Determine the (x, y) coordinate at the center of the cell enclosing the given text.  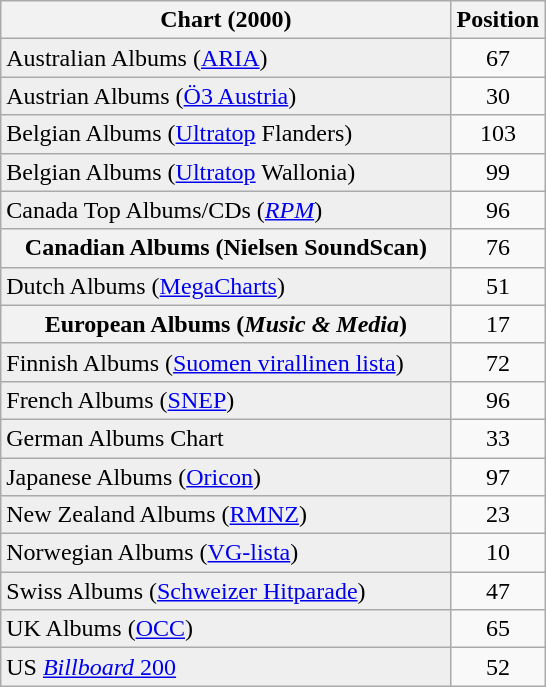
17 (498, 324)
Swiss Albums (Schweizer Hitparade) (226, 591)
European Albums (Music & Media) (226, 324)
Belgian Albums (Ultratop Flanders) (226, 134)
Japanese Albums (Oricon) (226, 477)
10 (498, 553)
Norwegian Albums (VG-lista) (226, 553)
New Zealand Albums (RMNZ) (226, 515)
97 (498, 477)
52 (498, 667)
Austrian Albums (Ö3 Austria) (226, 96)
65 (498, 629)
47 (498, 591)
US Billboard 200 (226, 667)
Position (498, 20)
67 (498, 58)
Finnish Albums (Suomen virallinen lista) (226, 362)
76 (498, 248)
33 (498, 438)
Canada Top Albums/CDs (RPM) (226, 210)
Belgian Albums (Ultratop Wallonia) (226, 172)
UK Albums (OCC) (226, 629)
Dutch Albums (MegaCharts) (226, 286)
51 (498, 286)
99 (498, 172)
Canadian Albums (Nielsen SoundScan) (226, 248)
103 (498, 134)
German Albums Chart (226, 438)
23 (498, 515)
Chart (2000) (226, 20)
72 (498, 362)
30 (498, 96)
French Albums (SNEP) (226, 400)
Australian Albums (ARIA) (226, 58)
